Detect which cell encompasses the target text, then output its [x, y] center coordinate. 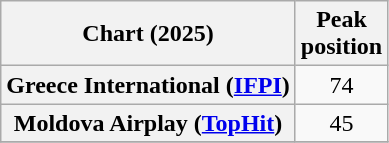
Greece International (IFPI) [148, 85]
Peakposition [341, 34]
Chart (2025) [148, 34]
Moldova Airplay (TopHit) [148, 123]
74 [341, 85]
45 [341, 123]
